Identify which cell holds the provided text, then report its (X, Y) central coordinate. 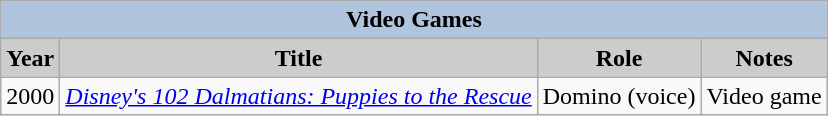
Video Games (414, 20)
Domino (voice) (619, 96)
Disney's 102 Dalmatians: Puppies to the Rescue (298, 96)
Notes (764, 58)
Title (298, 58)
Year (30, 58)
Video game (764, 96)
Role (619, 58)
2000 (30, 96)
